Provide the [x, y] coordinate of the cell's center where the given text is located.  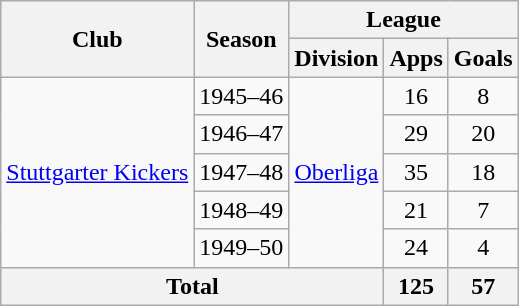
Division [336, 58]
Apps [416, 58]
57 [483, 286]
7 [483, 210]
16 [416, 96]
4 [483, 248]
League [404, 20]
Total [192, 286]
Goals [483, 58]
1946–47 [242, 134]
18 [483, 172]
35 [416, 172]
20 [483, 134]
Club [98, 39]
1947–48 [242, 172]
Oberliga [336, 172]
8 [483, 96]
Stuttgarter Kickers [98, 172]
21 [416, 210]
Season [242, 39]
1945–46 [242, 96]
29 [416, 134]
24 [416, 248]
125 [416, 286]
1949–50 [242, 248]
1948–49 [242, 210]
